Scan for the cell matching the given text and deliver its (X, Y) coordinate at center. 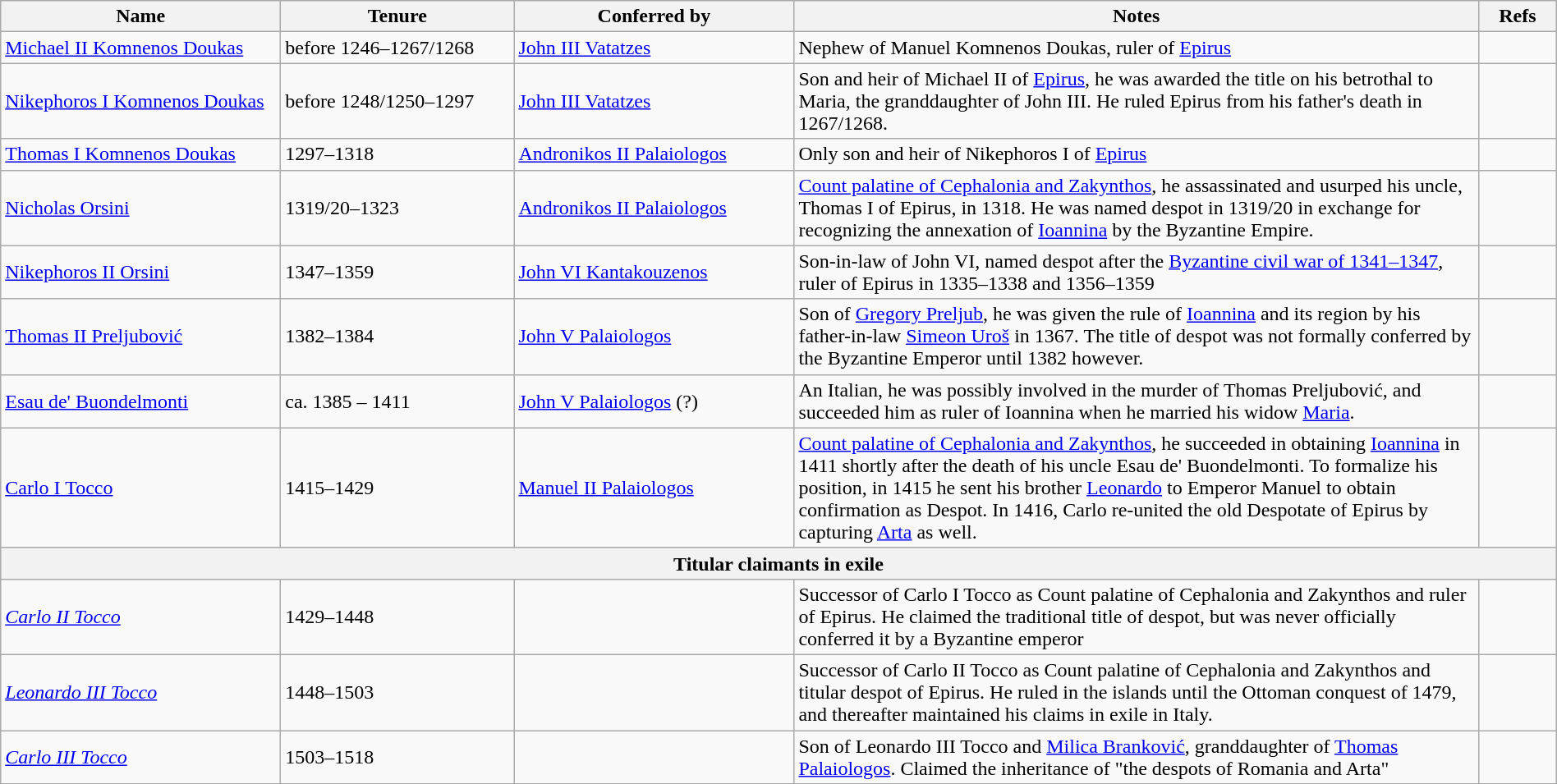
Carlo III Tocco (141, 757)
before 1246–1267/1268 (397, 48)
1415–1429 (397, 488)
John V Palaiologos (654, 337)
1319/20–1323 (397, 208)
1347–1359 (397, 273)
1297–1318 (397, 154)
Conferred by (654, 16)
Nikephoros II Orsini (141, 273)
Name (141, 16)
ca. 1385 – 1411 (397, 401)
Carlo II Tocco (141, 617)
Nikephoros I Komnenos Doukas (141, 101)
Son of Leonardo III Tocco and Milica Branković, granddaughter of Thomas Palaiologos. Claimed the inheritance of "the despots of Romania and Arta" (1137, 757)
Tenure (397, 16)
1503–1518 (397, 757)
Titular claimants in exile (778, 563)
John VI Kantakouzenos (654, 273)
Esau de' Buondelmonti (141, 401)
Refs (1518, 16)
An Italian, he was possibly involved in the murder of Thomas Preljubović, and succeeded him as ruler of Ioannina when he married his widow Maria. (1137, 401)
John V Palaiologos (?) (654, 401)
1382–1384 (397, 337)
Son-in-law of John VI, named despot after the Byzantine civil war of 1341–1347, ruler of Epirus in 1335–1338 and 1356–1359 (1137, 273)
Manuel II Palaiologos (654, 488)
before 1248/1250–1297 (397, 101)
Nicholas Orsini (141, 208)
Nephew of Manuel Komnenos Doukas, ruler of Epirus (1137, 48)
Only son and heir of Nikephoros I of Epirus (1137, 154)
Carlo I Tocco (141, 488)
Thomas II Preljubović (141, 337)
Michael II Komnenos Doukas (141, 48)
1429–1448 (397, 617)
Leonardo III Tocco (141, 692)
Thomas I Komnenos Doukas (141, 154)
1448–1503 (397, 692)
Notes (1137, 16)
